Output the (x, y) coordinate of the center of the cell containing the given text.  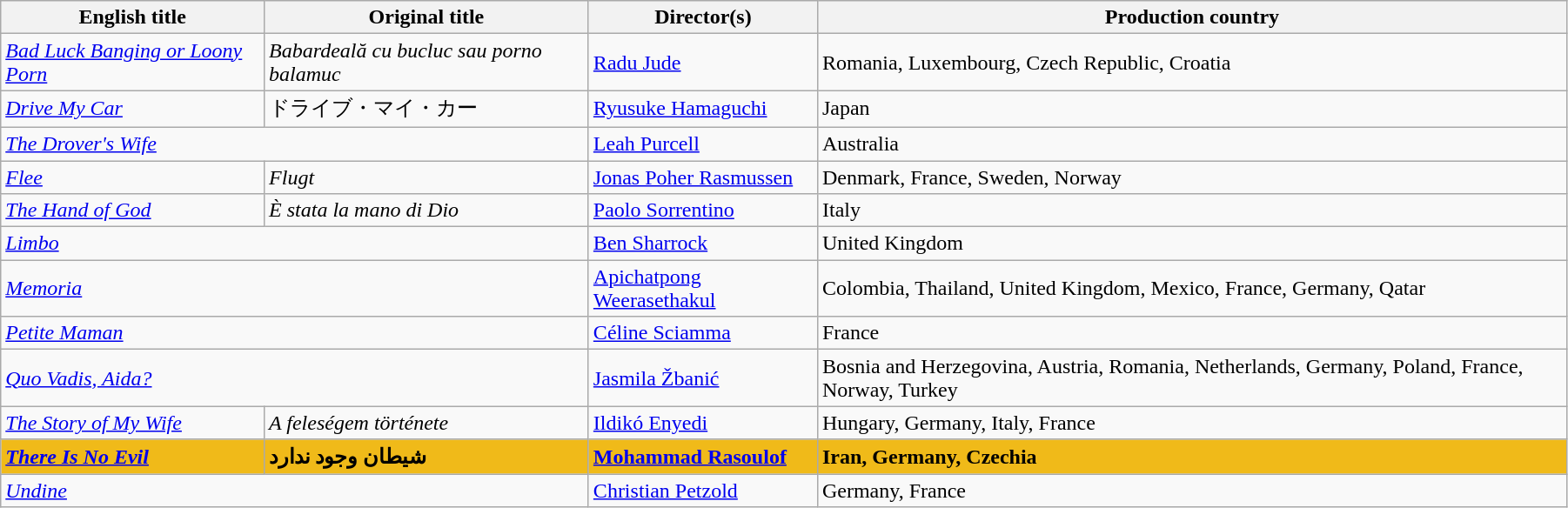
Original title (426, 17)
Paolo Sorrentino (703, 211)
Hungary, Germany, Italy, France (1192, 423)
Leah Purcell (703, 144)
Bad Luck Banging or Loony Porn (132, 63)
Jonas Poher Rasmussen (703, 177)
Director(s) (703, 17)
Production country (1192, 17)
A feleségem története (426, 423)
Undine (295, 490)
The Hand of God (132, 211)
Ildikó Enyedi (703, 423)
The Story of My Wife (132, 423)
The Drover's Wife (295, 144)
There Is No Evil (132, 457)
Germany, France (1192, 490)
United Kingdom (1192, 244)
Christian Petzold (703, 490)
Iran, Germany, Czechia (1192, 457)
Quo Vadis, Aida? (295, 378)
Italy (1192, 211)
Denmark, France, Sweden, Norway (1192, 177)
Jasmila Žbanić (703, 378)
Petite Maman (295, 333)
Apichatpong Weerasethakul (703, 289)
Australia (1192, 144)
Ryusuke Hamaguchi (703, 110)
Drive My Car (132, 110)
Limbo (295, 244)
Mohammad Rasoulof (703, 457)
English title (132, 17)
Colombia, Thailand, United Kingdom, Mexico, France, Germany, Qatar (1192, 289)
France (1192, 333)
Memoria (295, 289)
شیطان وجود ندارد (426, 457)
Japan (1192, 110)
Céline Sciamma (703, 333)
È stata la mano di Dio (426, 211)
Radu Jude (703, 63)
Ben Sharrock (703, 244)
Bosnia and Herzegovina, Austria, Romania, Netherlands, Germany, Poland, France, Norway, Turkey (1192, 378)
Flee (132, 177)
Babardeală cu bucluc sau porno balamuc (426, 63)
Flugt (426, 177)
Romania, Luxembourg, Czech Republic, Croatia (1192, 63)
ドライブ・マイ・カー (426, 110)
